Determine the [x, y] coordinate at the center of the cell enclosing the given text.  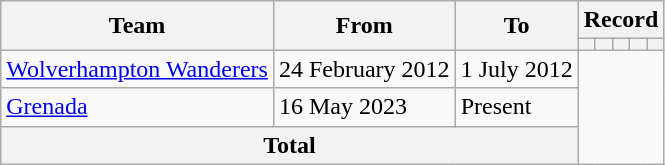
Total [290, 145]
Grenada [138, 107]
From [364, 26]
Record [621, 20]
Present [516, 107]
Wolverhampton Wanderers [138, 69]
1 July 2012 [516, 69]
To [516, 26]
16 May 2023 [364, 107]
24 February 2012 [364, 69]
Team [138, 26]
